Find where the given text appears and provide that cell's center as [x, y] coordinate. 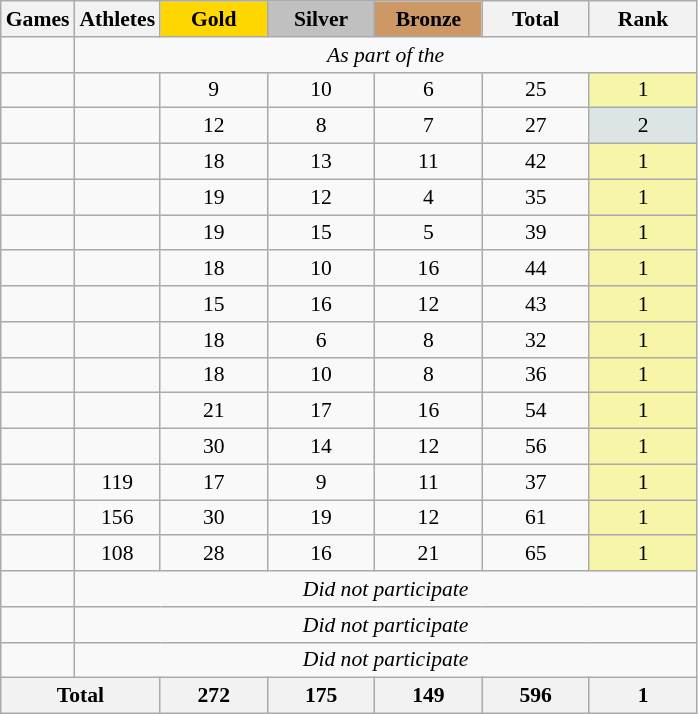
119 [117, 482]
596 [536, 696]
7 [428, 126]
39 [536, 233]
Silver [320, 19]
56 [536, 447]
Bronze [428, 19]
156 [117, 518]
43 [536, 304]
28 [214, 554]
35 [536, 197]
13 [320, 162]
108 [117, 554]
2 [642, 126]
Athletes [117, 19]
27 [536, 126]
Gold [214, 19]
61 [536, 518]
5 [428, 233]
149 [428, 696]
4 [428, 197]
36 [536, 375]
14 [320, 447]
37 [536, 482]
As part of the [385, 55]
54 [536, 411]
42 [536, 162]
44 [536, 269]
Games [38, 19]
Rank [642, 19]
65 [536, 554]
25 [536, 90]
272 [214, 696]
32 [536, 340]
175 [320, 696]
